Search for the cell housing the specified text and yield its [x, y] center coordinate. 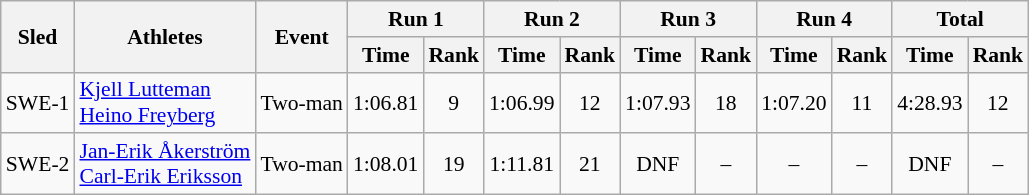
9 [454, 102]
1:11.81 [522, 164]
11 [862, 102]
1:08.01 [386, 164]
SWE-2 [38, 164]
1:06.99 [522, 102]
1:07.20 [794, 102]
1:07.93 [658, 102]
Jan-Erik ÅkerströmCarl-Erik Eriksson [164, 164]
18 [726, 102]
Athletes [164, 36]
Kjell LuttemanHeino Freyberg [164, 102]
Total [960, 19]
4:28.93 [930, 102]
1:06.81 [386, 102]
Sled [38, 36]
Run 1 [416, 19]
21 [590, 164]
SWE-1 [38, 102]
Run 2 [552, 19]
Run 4 [824, 19]
Event [302, 36]
Run 3 [688, 19]
19 [454, 164]
